Find where the given text appears and provide that cell's center as [x, y] coordinate. 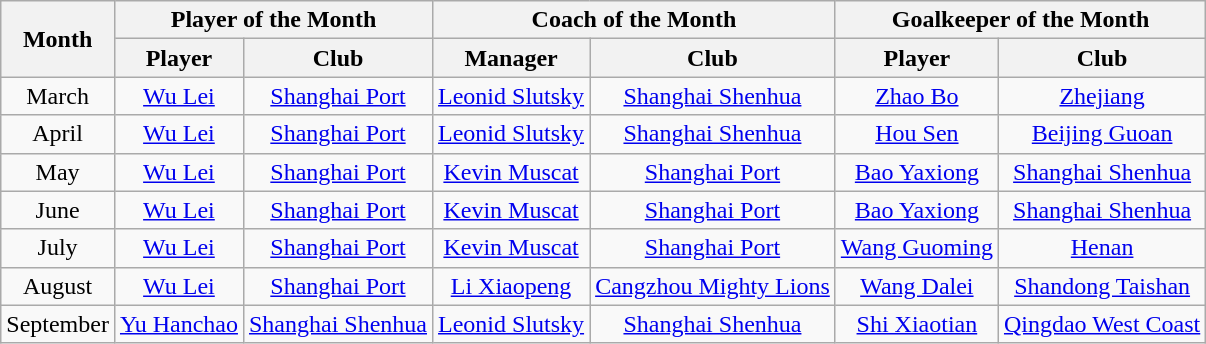
April [58, 134]
Zhejiang [1102, 96]
May [58, 172]
Li Xiaopeng [512, 286]
Shandong Taishan [1102, 286]
March [58, 96]
September [58, 324]
Shi Xiaotian [916, 324]
August [58, 286]
June [58, 210]
Goalkeeper of the Month [1020, 20]
Beijing Guoan [1102, 134]
Zhao Bo [916, 96]
Coach of the Month [634, 20]
Qingdao West Coast [1102, 324]
Henan [1102, 248]
Cangzhou Mighty Lions [713, 286]
Month [58, 39]
Player of the Month [273, 20]
Wang Guoming [916, 248]
July [58, 248]
Hou Sen [916, 134]
Manager [512, 58]
Wang Dalei [916, 286]
Yu Hanchao [178, 324]
